Pinpoint the cell where the given text exists, returning its (X, Y) midpoint coordinate. 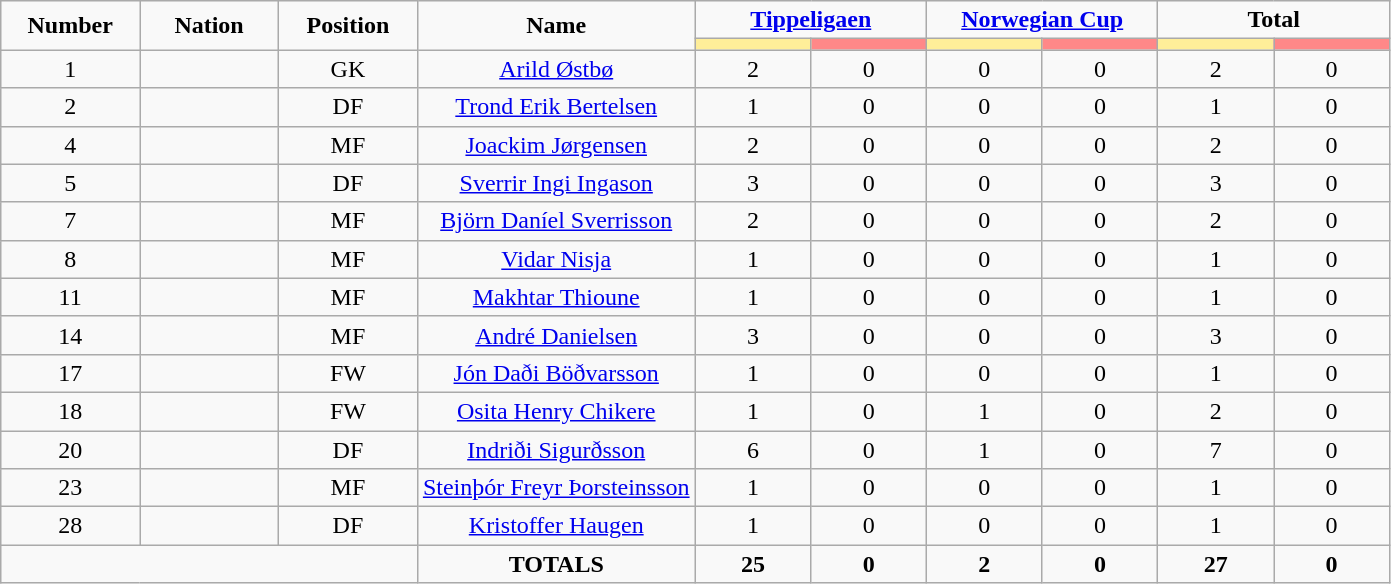
27 (1216, 564)
8 (70, 259)
17 (70, 373)
28 (70, 526)
23 (70, 488)
11 (70, 297)
Arild Østbø (556, 69)
Vidar Nisja (556, 259)
Norwegian Cup (1042, 20)
GK (348, 69)
Indriði Sigurðsson (556, 449)
Tippeligaen (810, 20)
20 (70, 449)
Joackim Jørgensen (556, 145)
Steinþór Freyr Þorsteinsson (556, 488)
Makhtar Thioune (556, 297)
Sverrir Ingi Ingason (556, 183)
Jón Daði Böðvarsson (556, 373)
14 (70, 335)
Trond Erik Bertelsen (556, 107)
Total (1274, 20)
Björn Daníel Sverrisson (556, 221)
18 (70, 411)
Nation (210, 26)
25 (753, 564)
Position (348, 26)
6 (753, 449)
4 (70, 145)
Name (556, 26)
Number (70, 26)
TOTALS (556, 564)
Osita Henry Chikere (556, 411)
5 (70, 183)
Kristoffer Haugen (556, 526)
André Danielsen (556, 335)
